Return (X, Y) of the center of cell containing provided text 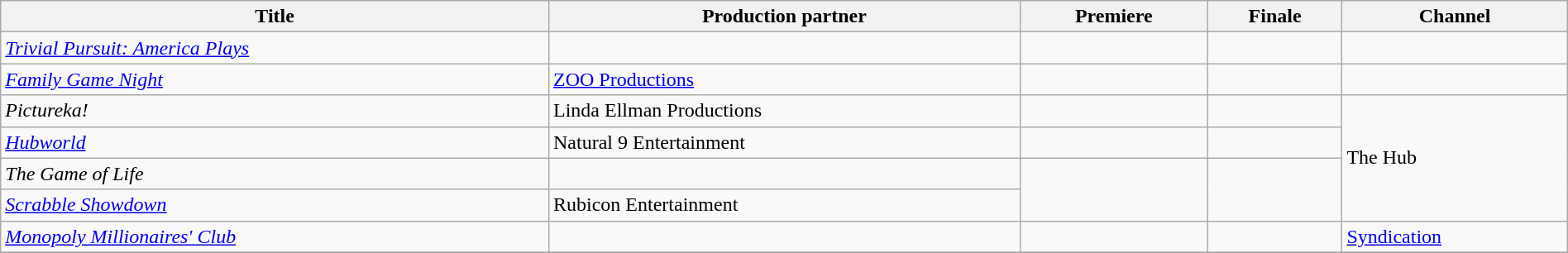
Finale (1275, 17)
The Hub (1455, 158)
Title (275, 17)
Trivial Pursuit: America Plays (275, 48)
Premiere (1113, 17)
Natural 9 Entertainment (784, 142)
Monopoly Millionaires' Club (275, 236)
Syndication (1455, 236)
ZOO Productions (784, 79)
Production partner (784, 17)
Hubworld (275, 142)
Channel (1455, 17)
Scrabble Showdown (275, 205)
Linda Ellman Productions (784, 111)
The Game of Life (275, 174)
Pictureka! (275, 111)
Family Game Night (275, 79)
Rubicon Entertainment (784, 205)
